For the text-containing cell, return its midpoint in [X, Y] coordinate format. 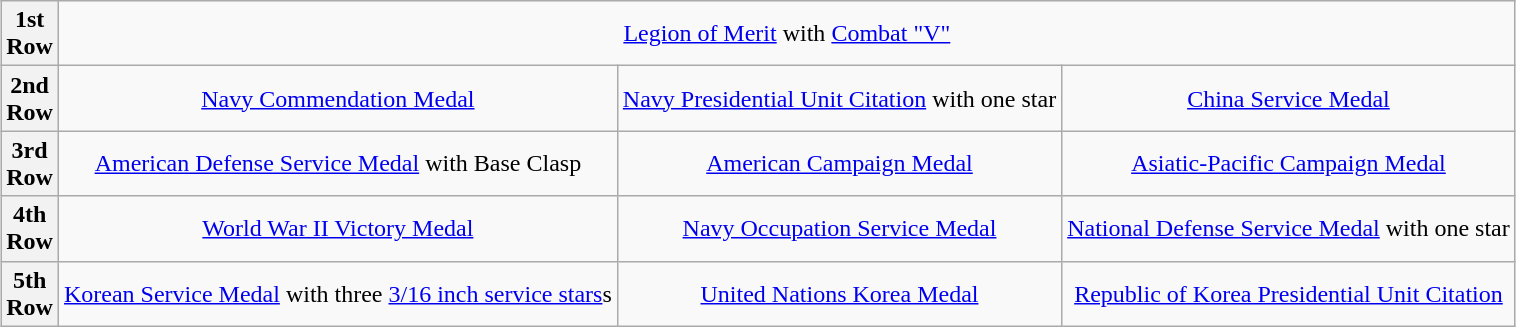
Navy Presidential Unit Citation with one star [839, 98]
Navy Commendation Medal [338, 98]
2ndRow [30, 98]
3rdRow [30, 164]
Legion of Merit with Combat "V" [786, 34]
Navy Occupation Service Medal [839, 228]
5thRow [30, 294]
Republic of Korea Presidential Unit Citation [1289, 294]
United Nations Korea Medal [839, 294]
Asiatic-Pacific Campaign Medal [1289, 164]
4thRow [30, 228]
American Campaign Medal [839, 164]
National Defense Service Medal with one star [1289, 228]
American Defense Service Medal with Base Clasp [338, 164]
China Service Medal [1289, 98]
World War II Victory Medal [338, 228]
Korean Service Medal with three 3/16 inch service starss [338, 294]
1stRow [30, 34]
